Scan for the cell matching the given text and deliver its (x, y) coordinate at center. 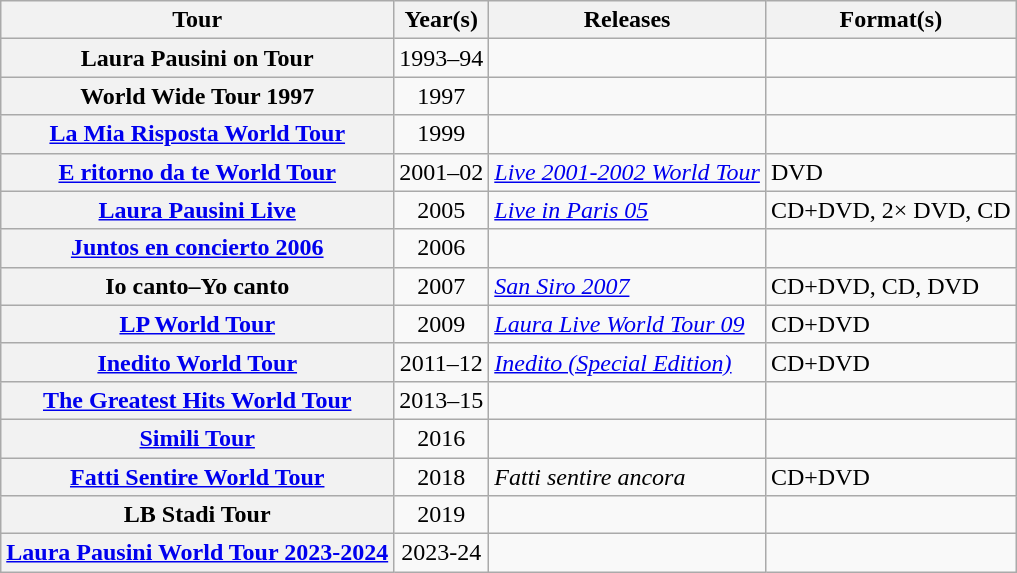
Fatti Sentire World Tour (198, 477)
LB Stadi Tour (198, 515)
The Greatest Hits World Tour (198, 400)
Laura Pausini World Tour 2023-2024 (198, 553)
2006 (442, 248)
Live 2001-2002 World Tour (628, 172)
E ritorno da te World Tour (198, 172)
San Siro 2007 (628, 286)
Inedito (Special Edition) (628, 362)
2005 (442, 210)
1997 (442, 96)
2011–12 (442, 362)
2019 (442, 515)
Juntos en concierto 2006 (198, 248)
CD+DVD, 2× DVD, CD (890, 210)
2023-24 (442, 553)
Format(s) (890, 20)
Fatti sentire ancora (628, 477)
World Wide Tour 1997 (198, 96)
DVD (890, 172)
Live in Paris 05 (628, 210)
1999 (442, 134)
Laura Pausini Live (198, 210)
2013–15 (442, 400)
Year(s) (442, 20)
Tour (198, 20)
CD+DVD, CD, DVD (890, 286)
2016 (442, 438)
1993–94 (442, 58)
Io canto–Yo canto (198, 286)
Inedito World Tour (198, 362)
LP World Tour (198, 324)
La Mia Risposta World Tour (198, 134)
2018 (442, 477)
Laura Pausini on Tour (198, 58)
Laura Live World Tour 09 (628, 324)
Simili Tour (198, 438)
Releases (628, 20)
2001–02 (442, 172)
2007 (442, 286)
2009 (442, 324)
